From the cell containing the given text, extract its center point as (x, y) coordinate. 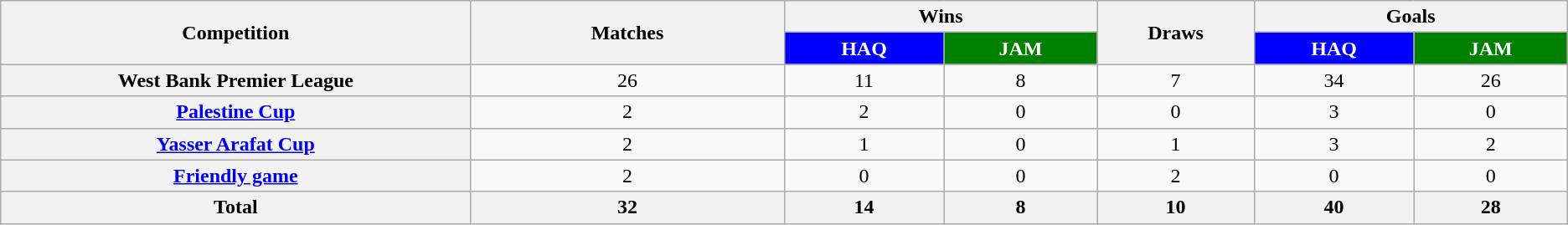
10 (1176, 207)
11 (864, 80)
Total (236, 207)
40 (1333, 207)
28 (1491, 207)
7 (1176, 80)
34 (1333, 80)
Wins (941, 17)
Friendly game (236, 176)
Goals (1411, 17)
Yasser Arafat Cup (236, 144)
Palestine Cup (236, 112)
Matches (627, 33)
14 (864, 207)
32 (627, 207)
West Bank Premier League (236, 80)
Competition (236, 33)
Draws (1176, 33)
